Detect which cell encompasses the target text, then output its (X, Y) center coordinate. 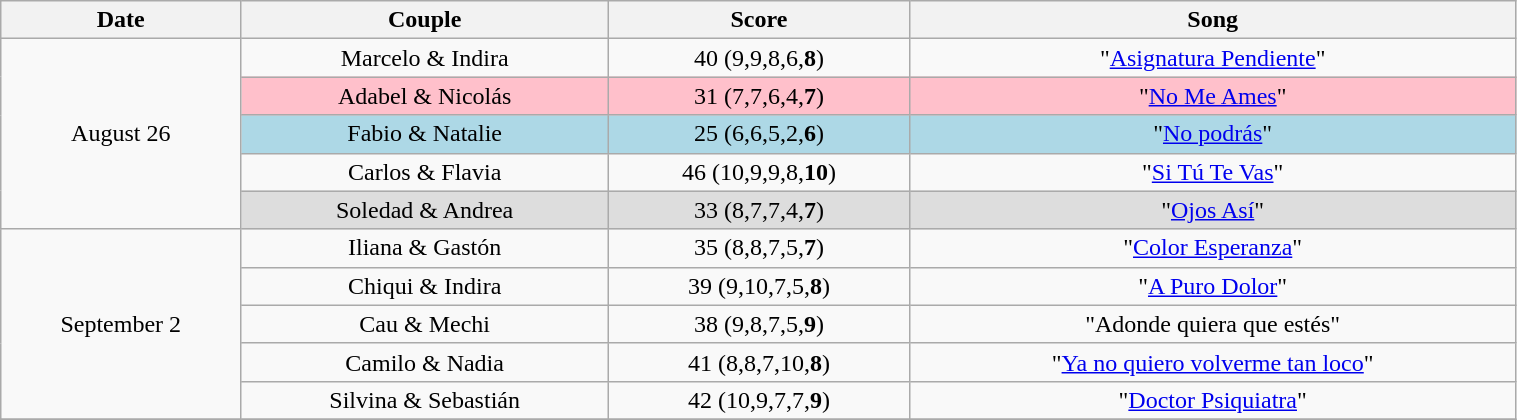
"Asignatura Pendiente" (1212, 58)
"Doctor Psiquiatra" (1212, 400)
Soledad & Andrea (425, 210)
42 (10,9,7,7,9) (758, 400)
Couple (425, 20)
Cau & Mechi (425, 324)
"No podrás" (1212, 134)
Iliana & Gastón (425, 248)
Adabel & Nicolás (425, 96)
"No Me Ames" (1212, 96)
31 (7,7,6,4,7) (758, 96)
39 (9,10,7,5,8) (758, 286)
Score (758, 20)
"A Puro Dolor" (1212, 286)
25 (6,6,5,2,6) (758, 134)
Carlos & Flavia (425, 172)
38 (9,8,7,5,9) (758, 324)
33 (8,7,7,4,7) (758, 210)
"Si Tú Te Vas" (1212, 172)
"Ojos Así" (1212, 210)
Date (121, 20)
Song (1212, 20)
Camilo & Nadia (425, 362)
Fabio & Natalie (425, 134)
"Adonde quiera que estés" (1212, 324)
Silvina & Sebastián (425, 400)
41 (8,8,7,10,8) (758, 362)
Chiqui & Indira (425, 286)
Marcelo & Indira (425, 58)
September 2 (121, 324)
"Ya no quiero volverme tan loco" (1212, 362)
35 (8,8,7,5,7) (758, 248)
46 (10,9,9,8,10) (758, 172)
August 26 (121, 134)
"Color Esperanza" (1212, 248)
40 (9,9,8,6,8) (758, 58)
